Return [x, y] of the center of cell containing provided text 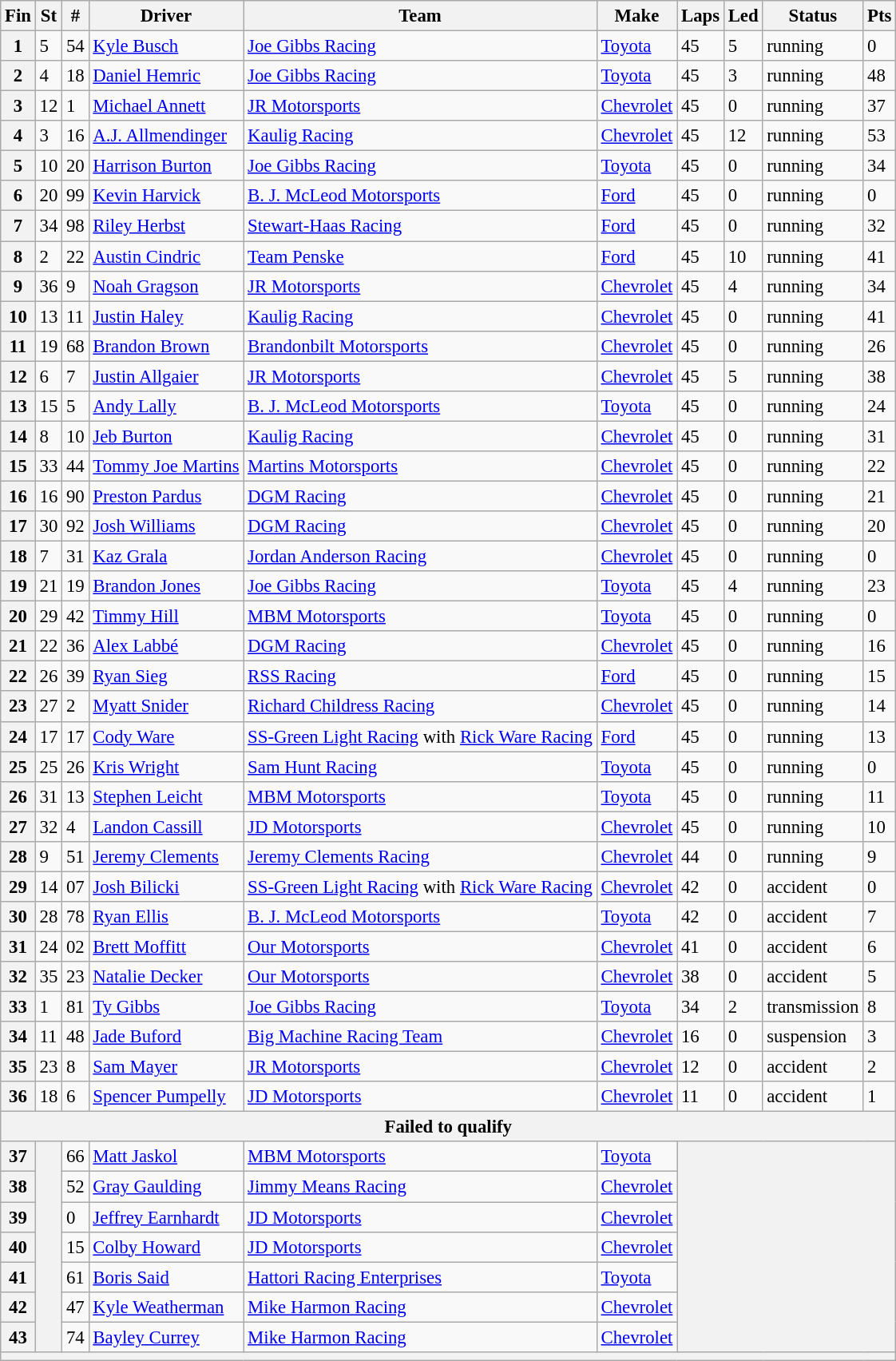
Andy Lally [166, 407]
92 [75, 526]
transmission [813, 1007]
07 [75, 887]
47 [75, 1307]
Make [636, 16]
98 [75, 226]
Kaz Grala [166, 557]
51 [75, 857]
Jimmy Means Racing [420, 1187]
Richard Childress Racing [420, 707]
Colby Howard [166, 1247]
Bayley Currey [166, 1337]
Stephen Leicht [166, 796]
Kyle Weatherman [166, 1307]
RSS Racing [420, 677]
90 [75, 496]
Myatt Snider [166, 707]
Tommy Joe Martins [166, 466]
Sam Hunt Racing [420, 767]
St [48, 16]
A.J. Allmendinger [166, 136]
Laps [701, 16]
Driver [166, 16]
53 [880, 136]
Jeremy Clements [166, 857]
54 [75, 46]
Big Machine Racing Team [420, 1037]
Spencer Pumpelly [166, 1097]
Ty Gibbs [166, 1007]
Natalie Decker [166, 977]
Stewart-Haas Racing [420, 226]
66 [75, 1157]
Boris Said [166, 1277]
Ryan Ellis [166, 917]
Jeremy Clements Racing [420, 857]
Justin Haley [166, 316]
Kyle Busch [166, 46]
Riley Herbst [166, 226]
Matt Jaskol [166, 1157]
Timmy Hill [166, 617]
Team Penske [420, 256]
Josh Williams [166, 526]
Led [743, 16]
# [75, 16]
Jordan Anderson Racing [420, 557]
Michael Annett [166, 106]
Brett Moffitt [166, 946]
Ryan Sieg [166, 677]
61 [75, 1277]
suspension [813, 1037]
02 [75, 946]
Hattori Racing Enterprises [420, 1277]
68 [75, 346]
Daniel Hemric [166, 76]
Jade Buford [166, 1037]
99 [75, 196]
Pts [880, 16]
Sam Mayer [166, 1067]
78 [75, 917]
Josh Bilicki [166, 887]
74 [75, 1337]
43 [18, 1337]
Brandon Brown [166, 346]
Justin Allgaier [166, 376]
Kevin Harvick [166, 196]
81 [75, 1007]
Noah Gragson [166, 286]
40 [18, 1247]
Kris Wright [166, 767]
Alex Labbé [166, 646]
Harrison Burton [166, 166]
Austin Cindric [166, 256]
Brandon Jones [166, 586]
Preston Pardus [166, 496]
Landon Cassill [166, 827]
Failed to qualify [449, 1127]
Cody Ware [166, 736]
Jeb Burton [166, 436]
Jeffrey Earnhardt [166, 1217]
Team [420, 16]
Brandonbilt Motorsports [420, 346]
Martins Motorsports [420, 466]
Fin [18, 16]
Status [813, 16]
Gray Gaulding [166, 1187]
52 [75, 1187]
